Find where the given text appears and provide that cell's center as (X, Y) coordinate. 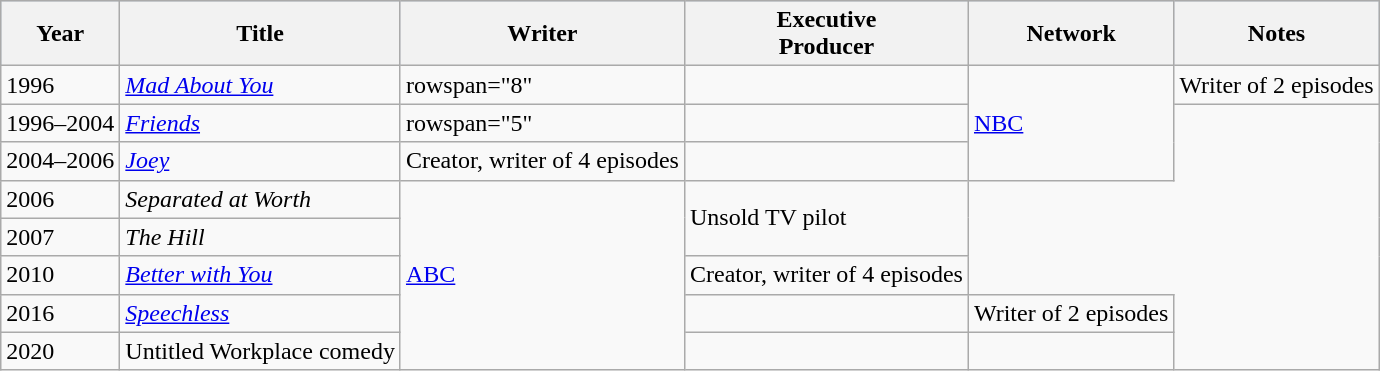
Speechless (260, 313)
NBC (1070, 123)
2016 (60, 313)
2006 (60, 199)
ABC (542, 275)
ExecutiveProducer (826, 34)
Title (260, 34)
2020 (60, 351)
rowspan="8" (542, 85)
Writer (542, 34)
Separated at Worth (260, 199)
1996–2004 (60, 123)
2007 (60, 237)
Friends (260, 123)
The Hill (260, 237)
2004–2006 (60, 161)
1996 (60, 85)
rowspan="5" (542, 123)
Notes (1276, 34)
2010 (60, 275)
Joey (260, 161)
Network (1070, 34)
Mad About You (260, 85)
Year (60, 34)
Unsold TV pilot (826, 218)
Better with You (260, 275)
Untitled Workplace comedy (260, 351)
